Provide the (x, y) coordinate of the cell's center where the given text is located.  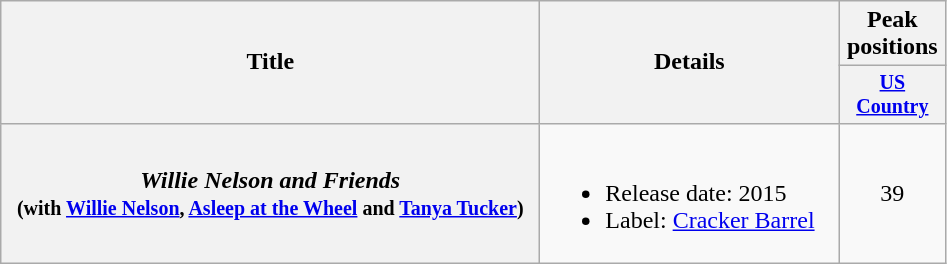
Details (690, 62)
Willie Nelson and Friends(with Willie Nelson, Asleep at the Wheel and Tanya Tucker) (270, 193)
39 (892, 193)
Release date: 2015Label: Cracker Barrel (690, 193)
Title (270, 62)
US Country (892, 94)
Peak positions (892, 34)
